Provide the [X, Y] coordinate of the cell's center where the given text is located.  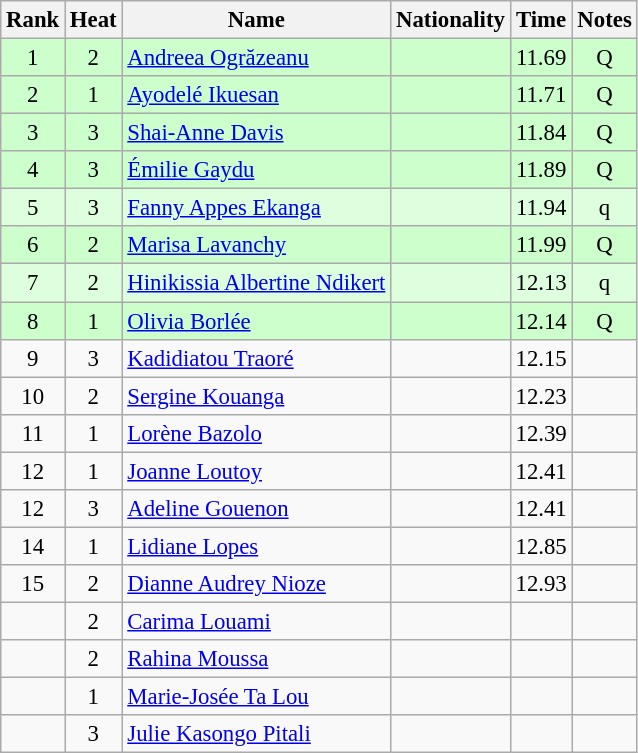
Notes [604, 20]
Heat [94, 20]
5 [33, 208]
12.39 [541, 433]
12.93 [541, 584]
Marie-Josée Ta Lou [256, 697]
Shai-Anne Davis [256, 133]
Lorène Bazolo [256, 433]
Ayodelé Ikuesan [256, 95]
Lidiane Lopes [256, 546]
Adeline Gouenon [256, 509]
12.14 [541, 321]
11.94 [541, 208]
Rahina Moussa [256, 659]
7 [33, 283]
11.89 [541, 170]
12.85 [541, 546]
Julie Kasongo Pitali [256, 734]
12.13 [541, 283]
15 [33, 584]
Fanny Appes Ekanga [256, 208]
Kadidiatou Traoré [256, 358]
Carima Louami [256, 621]
Time [541, 20]
12.23 [541, 396]
14 [33, 546]
11 [33, 433]
9 [33, 358]
8 [33, 321]
Hinikissia Albertine Ndikert [256, 283]
11.71 [541, 95]
6 [33, 245]
4 [33, 170]
Rank [33, 20]
Joanne Loutoy [256, 471]
Olivia Borlée [256, 321]
Marisa Lavanchy [256, 245]
12.15 [541, 358]
Nationality [450, 20]
Dianne Audrey Nioze [256, 584]
Sergine Kouanga [256, 396]
11.84 [541, 133]
11.99 [541, 245]
Andreea Ogrăzeanu [256, 58]
10 [33, 396]
Émilie Gaydu [256, 170]
Name [256, 20]
11.69 [541, 58]
